Extract the [X, Y] coordinate from the center of the cell holding the provided text.  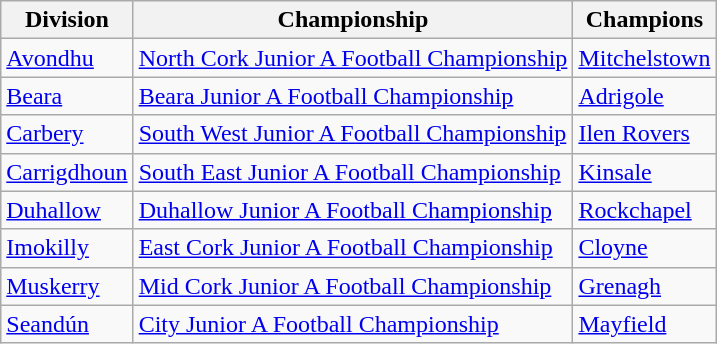
Duhallow Junior A Football Championship [353, 210]
Champions [644, 20]
Kinsale [644, 172]
Imokilly [67, 248]
Championship [353, 20]
Rockchapel [644, 210]
East Cork Junior A Football Championship [353, 248]
Beara [67, 96]
Adrigole [644, 96]
Mayfield [644, 324]
Mitchelstown [644, 58]
Beara Junior A Football Championship [353, 96]
South West Junior A Football Championship [353, 134]
Carrigdhoun [67, 172]
Grenagh [644, 286]
Avondhu [67, 58]
Mid Cork Junior A Football Championship [353, 286]
Muskerry [67, 286]
South East Junior A Football Championship [353, 172]
Seandún [67, 324]
Cloyne [644, 248]
North Cork Junior A Football Championship [353, 58]
Ilen Rovers [644, 134]
Duhallow [67, 210]
City Junior A Football Championship [353, 324]
Carbery [67, 134]
Division [67, 20]
